Identify which cell holds the provided text, then report its (X, Y) central coordinate. 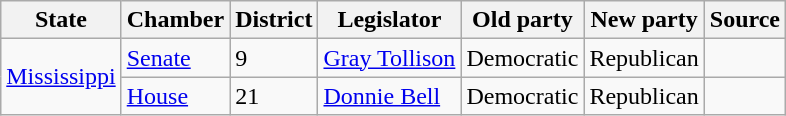
Chamber (175, 20)
Mississippi (61, 77)
Donnie Bell (390, 96)
State (61, 20)
Legislator (390, 20)
Source (744, 20)
9 (274, 58)
21 (274, 96)
House (175, 96)
District (274, 20)
Gray Tollison (390, 58)
Senate (175, 58)
New party (644, 20)
Old party (522, 20)
